Find where the given text appears and provide that cell's center as [x, y] coordinate. 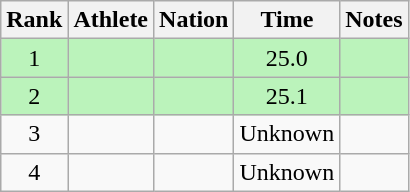
Nation [194, 20]
Rank [34, 20]
Athlete [111, 20]
25.1 [287, 96]
25.0 [287, 58]
Time [287, 20]
1 [34, 58]
3 [34, 134]
4 [34, 172]
2 [34, 96]
Notes [374, 20]
